For the text-containing cell, return its midpoint in [x, y] coordinate format. 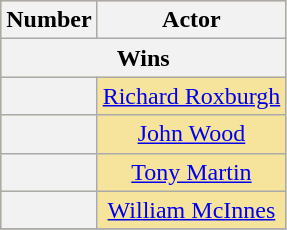
Wins [144, 58]
William McInnes [192, 210]
Tony Martin [192, 172]
Actor [192, 20]
Richard Roxburgh [192, 96]
John Wood [192, 134]
Number [49, 20]
